Provide the (x, y) coordinate of the cell's center where the given text is located.  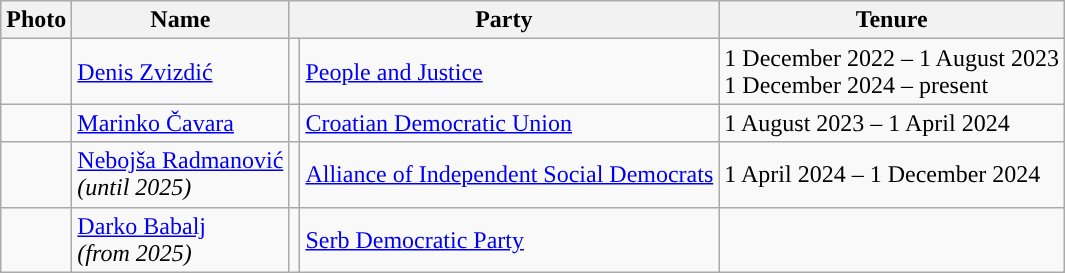
Alliance of Independent Social Democrats (510, 174)
1 April 2024 – 1 December 2024 (892, 174)
Darko Babalj (from 2025) (180, 240)
1 December 2022 – 1 August 2023 1 December 2024 – present (892, 72)
Marinko Čavara (180, 123)
Croatian Democratic Union (510, 123)
Party (504, 20)
Nebojša Radmanović (until 2025) (180, 174)
Denis Zvizdić (180, 72)
Serb Democratic Party (510, 240)
People and Justice (510, 72)
Photo (36, 20)
Tenure (892, 20)
Name (180, 20)
1 August 2023 – 1 April 2024 (892, 123)
